For the text-containing cell, return its midpoint in [X, Y] coordinate format. 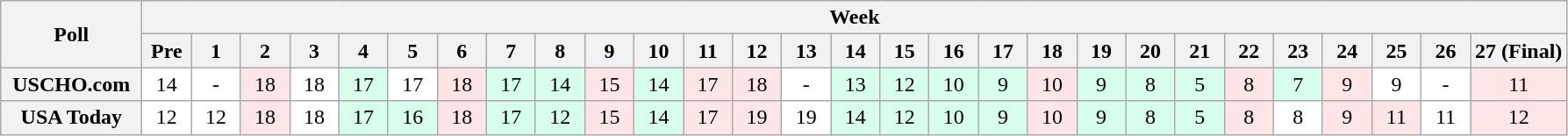
26 [1445, 51]
25 [1396, 51]
USA Today [72, 118]
USCHO.com [72, 84]
6 [462, 51]
3 [314, 51]
22 [1249, 51]
24 [1347, 51]
Week [855, 18]
Poll [72, 34]
21 [1199, 51]
1 [216, 51]
Pre [167, 51]
20 [1150, 51]
4 [363, 51]
27 (Final) [1519, 51]
2 [265, 51]
23 [1298, 51]
